Scan for the cell matching the given text and deliver its [X, Y] coordinate at center. 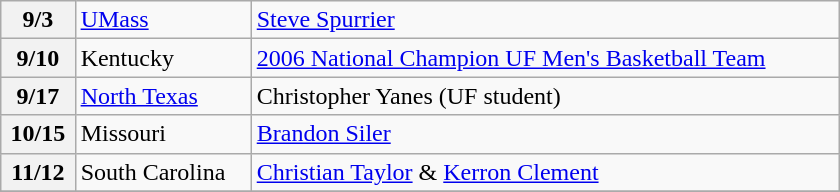
Missouri [163, 134]
9/17 [38, 96]
Steve Spurrier [545, 20]
9/10 [38, 58]
2006 National Champion UF Men's Basketball Team [545, 58]
Brandon Siler [545, 134]
10/15 [38, 134]
UMass [163, 20]
Christopher Yanes (UF student) [545, 96]
North Texas [163, 96]
South Carolina [163, 172]
9/3 [38, 20]
11/12 [38, 172]
Christian Taylor & Kerron Clement [545, 172]
Kentucky [163, 58]
